Search for the cell housing the specified text and yield its [X, Y] center coordinate. 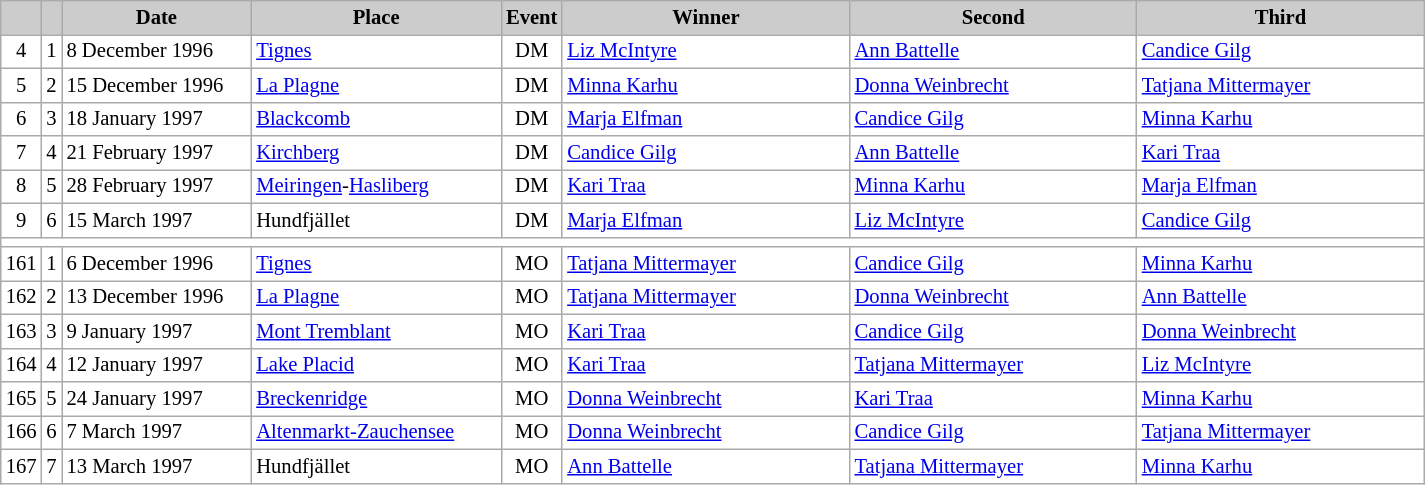
9 [22, 220]
6 December 1996 [157, 263]
161 [22, 263]
28 February 1997 [157, 186]
12 January 1997 [157, 365]
165 [22, 399]
Date [157, 17]
162 [22, 297]
Breckenridge [376, 399]
167 [22, 466]
Mont Tremblant [376, 331]
8 December 1996 [157, 51]
18 January 1997 [157, 119]
24 January 1997 [157, 399]
Altenmarkt-Zauchensee [376, 432]
Place [376, 17]
Kirchberg [376, 153]
Blackcomb [376, 119]
Second [994, 17]
8 [22, 186]
Event [532, 17]
15 March 1997 [157, 220]
7 March 1997 [157, 432]
15 December 1996 [157, 85]
Lake Placid [376, 365]
13 December 1996 [157, 297]
21 February 1997 [157, 153]
Meiringen-Hasliberg [376, 186]
163 [22, 331]
166 [22, 432]
Winner [706, 17]
9 January 1997 [157, 331]
13 March 1997 [157, 466]
Third [1280, 17]
164 [22, 365]
